Search for the cell housing the specified text and yield its [x, y] center coordinate. 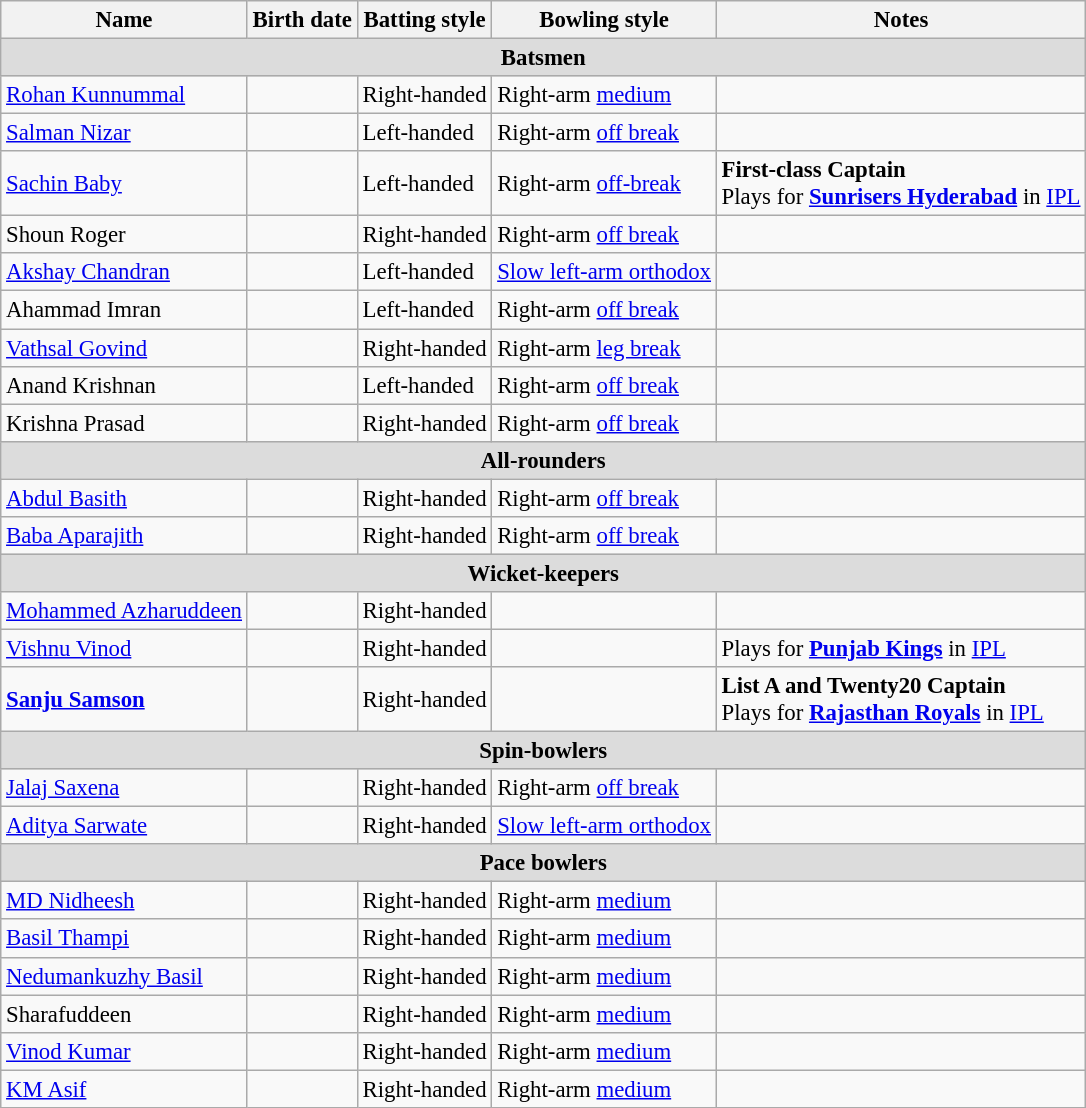
Aditya Sarwate [124, 826]
Sharafuddeen [124, 1014]
Shoun Roger [124, 235]
Vathsal Govind [124, 348]
KM Asif [124, 1089]
Wicket-keepers [544, 573]
Akshay Chandran [124, 273]
Salman Nizar [124, 133]
First-class Captain Plays for Sunrisers Hyderabad in IPL [900, 184]
Vishnu Vinod [124, 648]
Nedumankuzhy Basil [124, 976]
Baba Aparajith [124, 536]
Spin-bowlers [544, 751]
Batsmen [544, 58]
Anand Krishnan [124, 385]
Bowling style [604, 20]
Krishna Prasad [124, 423]
Basil Thampi [124, 939]
Abdul Basith [124, 498]
Batting style [424, 20]
Sachin Baby [124, 184]
All-rounders [544, 460]
Notes [900, 20]
Right-arm off-break [604, 184]
Sanju Samson [124, 700]
Birth date [302, 20]
Jalaj Saxena [124, 788]
Right-arm leg break [604, 348]
Pace bowlers [544, 863]
Ahammad Imran [124, 310]
List A and Twenty20 Captain Plays for Rajasthan Royals in IPL [900, 700]
Rohan Kunnummal [124, 95]
Plays for Punjab Kings in IPL [900, 648]
Vinod Kumar [124, 1051]
Mohammed Azharuddeen [124, 611]
MD Nidheesh [124, 901]
Name [124, 20]
